Provide the [x, y] coordinate of the cell's center where the given text is located.  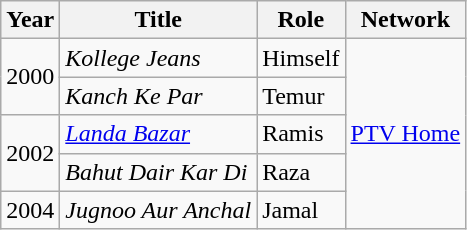
PTV Home [406, 134]
Temur [301, 96]
Title [158, 20]
Role [301, 20]
Jugnoo Aur Anchal [158, 210]
Himself [301, 58]
Year [30, 20]
Ramis [301, 134]
Network [406, 20]
Jamal [301, 210]
Kollege Jeans [158, 58]
2002 [30, 153]
Kanch Ke Par [158, 96]
Landa Bazar [158, 134]
Raza [301, 172]
Bahut Dair Kar Di [158, 172]
2000 [30, 77]
2004 [30, 210]
